Provide the [x, y] coordinate of the cell's center where the given text is located.  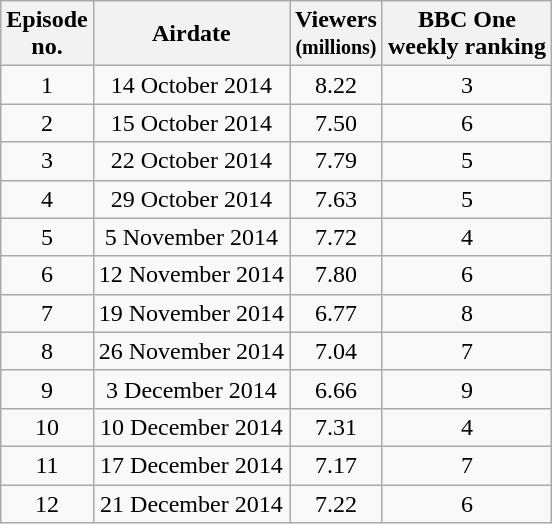
Viewers(millions) [336, 34]
7.72 [336, 237]
22 October 2014 [191, 161]
Airdate [191, 34]
15 October 2014 [191, 123]
7.63 [336, 199]
2 [47, 123]
17 December 2014 [191, 465]
7.22 [336, 503]
11 [47, 465]
26 November 2014 [191, 351]
5 November 2014 [191, 237]
8.22 [336, 85]
3 December 2014 [191, 389]
1 [47, 85]
21 December 2014 [191, 503]
7.17 [336, 465]
7.04 [336, 351]
6.77 [336, 313]
12 November 2014 [191, 275]
7.79 [336, 161]
14 October 2014 [191, 85]
10 [47, 427]
19 November 2014 [191, 313]
Episodeno. [47, 34]
10 December 2014 [191, 427]
29 October 2014 [191, 199]
12 [47, 503]
7.50 [336, 123]
7.31 [336, 427]
7.80 [336, 275]
6.66 [336, 389]
BBC Oneweekly ranking [466, 34]
